Output the [X, Y] coordinate of the center of the cell containing the given text.  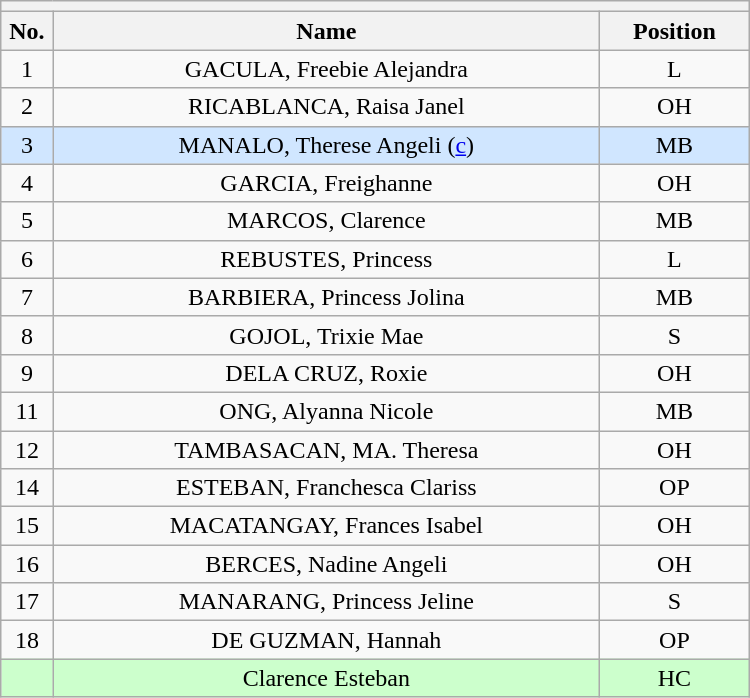
7 [27, 297]
17 [27, 602]
8 [27, 335]
BERCES, Nadine Angeli [326, 564]
MANARANG, Princess Jeline [326, 602]
ESTEBAN, Franchesca Clariss [326, 488]
REBUSTES, Princess [326, 259]
18 [27, 640]
DELA CRUZ, Roxie [326, 373]
Clarence Esteban [326, 678]
RICABLANCA, Raisa Janel [326, 107]
16 [27, 564]
BARBIERA, Princess Jolina [326, 297]
15 [27, 526]
1 [27, 69]
11 [27, 411]
6 [27, 259]
14 [27, 488]
GACULA, Freebie Alejandra [326, 69]
4 [27, 183]
9 [27, 373]
5 [27, 221]
TAMBASACAN, MA. Theresa [326, 449]
12 [27, 449]
Name [326, 31]
3 [27, 145]
ONG, Alyanna Nicole [326, 411]
DE GUZMAN, Hannah [326, 640]
MARCOS, Clarence [326, 221]
No. [27, 31]
2 [27, 107]
GOJOL, Trixie Mae [326, 335]
HC [675, 678]
MACATANGAY, Frances Isabel [326, 526]
GARCIA, Freighanne [326, 183]
MANALO, Therese Angeli (c) [326, 145]
Position [675, 31]
